Find where the given text appears and provide that cell's center as [x, y] coordinate. 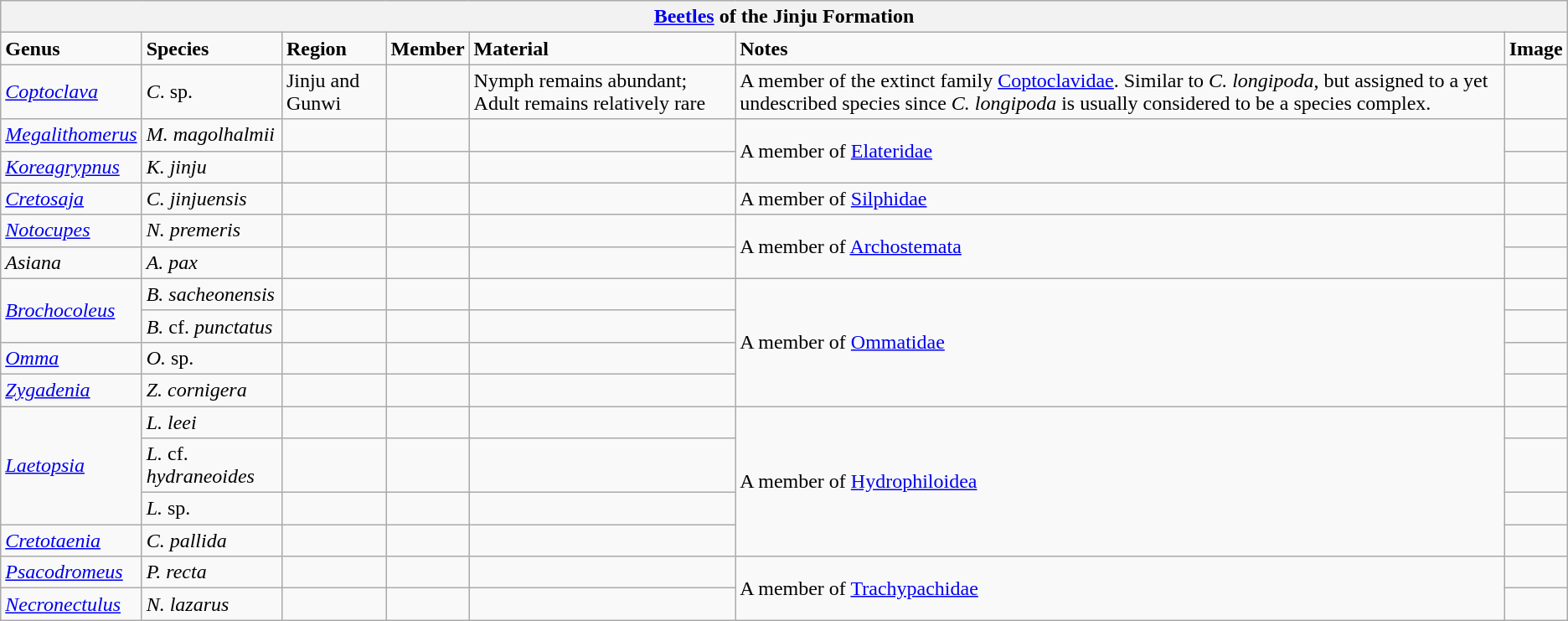
Member [427, 49]
C. jinjuensis [211, 199]
Brochocoleus [71, 310]
N. lazarus [211, 604]
Material [602, 49]
A member of Silphidae [1120, 199]
A member of Archostemata [1120, 246]
Jinju and Gunwi [333, 92]
L. leei [211, 422]
Genus [71, 49]
Region [333, 49]
Psacodromeus [71, 572]
Cretosaja [71, 199]
Koreagrypnus [71, 167]
Coptoclava [71, 92]
L. cf. hydraneoides [211, 466]
N. premeris [211, 230]
A member of Elateridae [1120, 151]
Image [1536, 49]
Necronectulus [71, 604]
L. sp. [211, 509]
Zygadenia [71, 390]
Omma [71, 358]
M. magolhalmii [211, 135]
B. sacheonensis [211, 294]
O. sp. [211, 358]
P. recta [211, 572]
K. jinju [211, 167]
C. pallida [211, 541]
B. cf. punctatus [211, 326]
Notes [1120, 49]
A member of Trachypachidae [1120, 588]
Beetles of the Jinju Formation [784, 17]
Cretotaenia [71, 541]
Species [211, 49]
Z. cornigera [211, 390]
Megalithomerus [71, 135]
A member of Ommatidae [1120, 342]
Laetopsia [71, 464]
Asiana [71, 262]
C. sp. [211, 92]
A. pax [211, 262]
Nymph remains abundant; Adult remains relatively rare [602, 92]
Notocupes [71, 230]
A member of Hydrophiloidea [1120, 481]
